Pinpoint the cell where the given text exists, returning its [X, Y] midpoint coordinate. 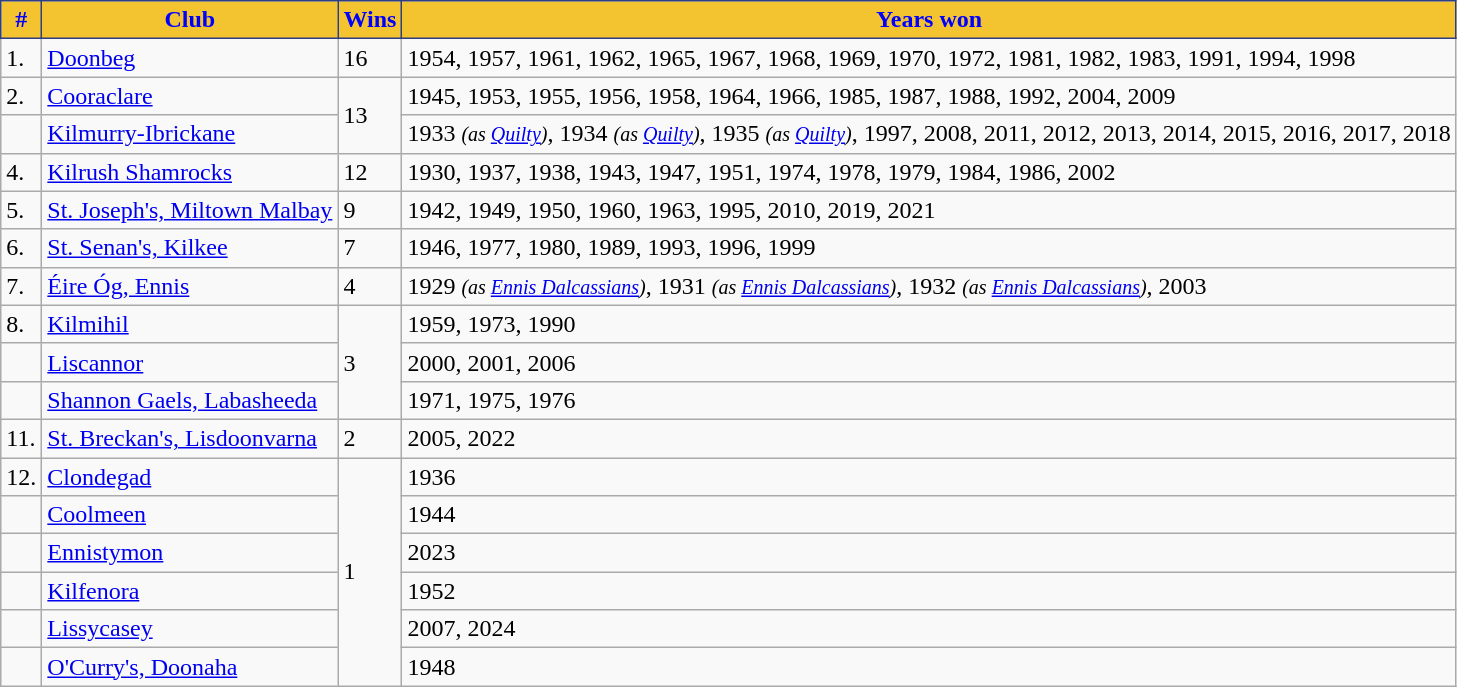
6. [22, 248]
1948 [929, 667]
Kilmurry-Ibrickane [190, 134]
2. [22, 96]
1936 [929, 477]
12 [370, 172]
O'Curry's, Doonaha [190, 667]
Kilmihil [190, 324]
2007, 2024 [929, 629]
3 [370, 362]
12. [22, 477]
Cooraclare [190, 96]
4 [370, 286]
2005, 2022 [929, 438]
St. Breckan's, Lisdoonvarna [190, 438]
2000, 2001, 2006 [929, 362]
1971, 1975, 1976 [929, 400]
Clondegad [190, 477]
2 [370, 438]
1 [370, 572]
2023 [929, 553]
1944 [929, 515]
Club [190, 20]
Kilrush Shamrocks [190, 172]
Doonbeg [190, 58]
8. [22, 324]
Liscannor [190, 362]
Shannon Gaels, Labasheeda [190, 400]
7. [22, 286]
Lissycasey [190, 629]
Éire Óg, Ennis [190, 286]
Years won [929, 20]
9 [370, 210]
1945, 1953, 1955, 1956, 1958, 1964, 1966, 1985, 1987, 1988, 1992, 2004, 2009 [929, 96]
1946, 1977, 1980, 1989, 1993, 1996, 1999 [929, 248]
# [22, 20]
13 [370, 115]
5. [22, 210]
4. [22, 172]
1942, 1949, 1950, 1960, 1963, 1995, 2010, 2019, 2021 [929, 210]
Ennistymon [190, 553]
11. [22, 438]
Wins [370, 20]
Kilfenora [190, 591]
1959, 1973, 1990 [929, 324]
1. [22, 58]
1929 (as Ennis Dalcassians), 1931 (as Ennis Dalcassians), 1932 (as Ennis Dalcassians), 2003 [929, 286]
1930, 1937, 1938, 1943, 1947, 1951, 1974, 1978, 1979, 1984, 1986, 2002 [929, 172]
1954, 1957, 1961, 1962, 1965, 1967, 1968, 1969, 1970, 1972, 1981, 1982, 1983, 1991, 1994, 1998 [929, 58]
St. Joseph's, Miltown Malbay [190, 210]
16 [370, 58]
St. Senan's, Kilkee [190, 248]
Coolmeen [190, 515]
1933 (as Quilty), 1934 (as Quilty), 1935 (as Quilty), 1997, 2008, 2011, 2012, 2013, 2014, 2015, 2016, 2017, 2018 [929, 134]
7 [370, 248]
1952 [929, 591]
